Pinpoint the cell where the given text exists, returning its (X, Y) midpoint coordinate. 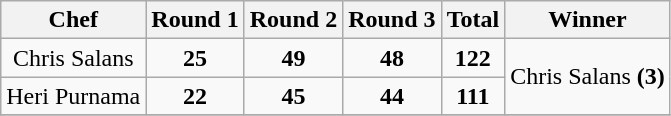
Chris Salans (3) (588, 77)
Heri Purnama (74, 96)
48 (392, 58)
122 (473, 58)
25 (195, 58)
Chris Salans (74, 58)
Total (473, 20)
44 (392, 96)
49 (293, 58)
Round 3 (392, 20)
45 (293, 96)
Winner (588, 20)
22 (195, 96)
111 (473, 96)
Round 2 (293, 20)
Round 1 (195, 20)
Chef (74, 20)
